Scan for the cell matching the given text and deliver its [x, y] coordinate at center. 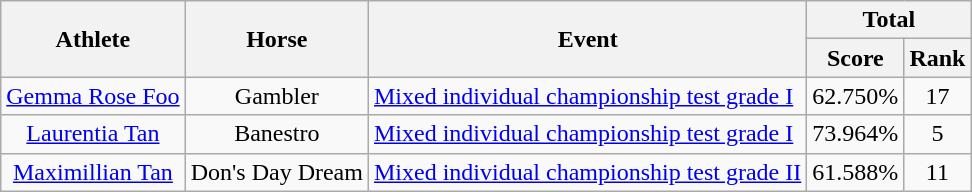
Event [587, 39]
Gemma Rose Foo [93, 96]
62.750% [856, 96]
11 [938, 172]
Banestro [276, 134]
5 [938, 134]
Total [889, 20]
17 [938, 96]
Score [856, 58]
Gambler [276, 96]
61.588% [856, 172]
73.964% [856, 134]
Don's Day Dream [276, 172]
Mixed individual championship test grade II [587, 172]
Laurentia Tan [93, 134]
Athlete [93, 39]
Rank [938, 58]
Horse [276, 39]
Maximillian Tan [93, 172]
